Capture the cell that displays the provided text and extract its [x, y] central coordinate. 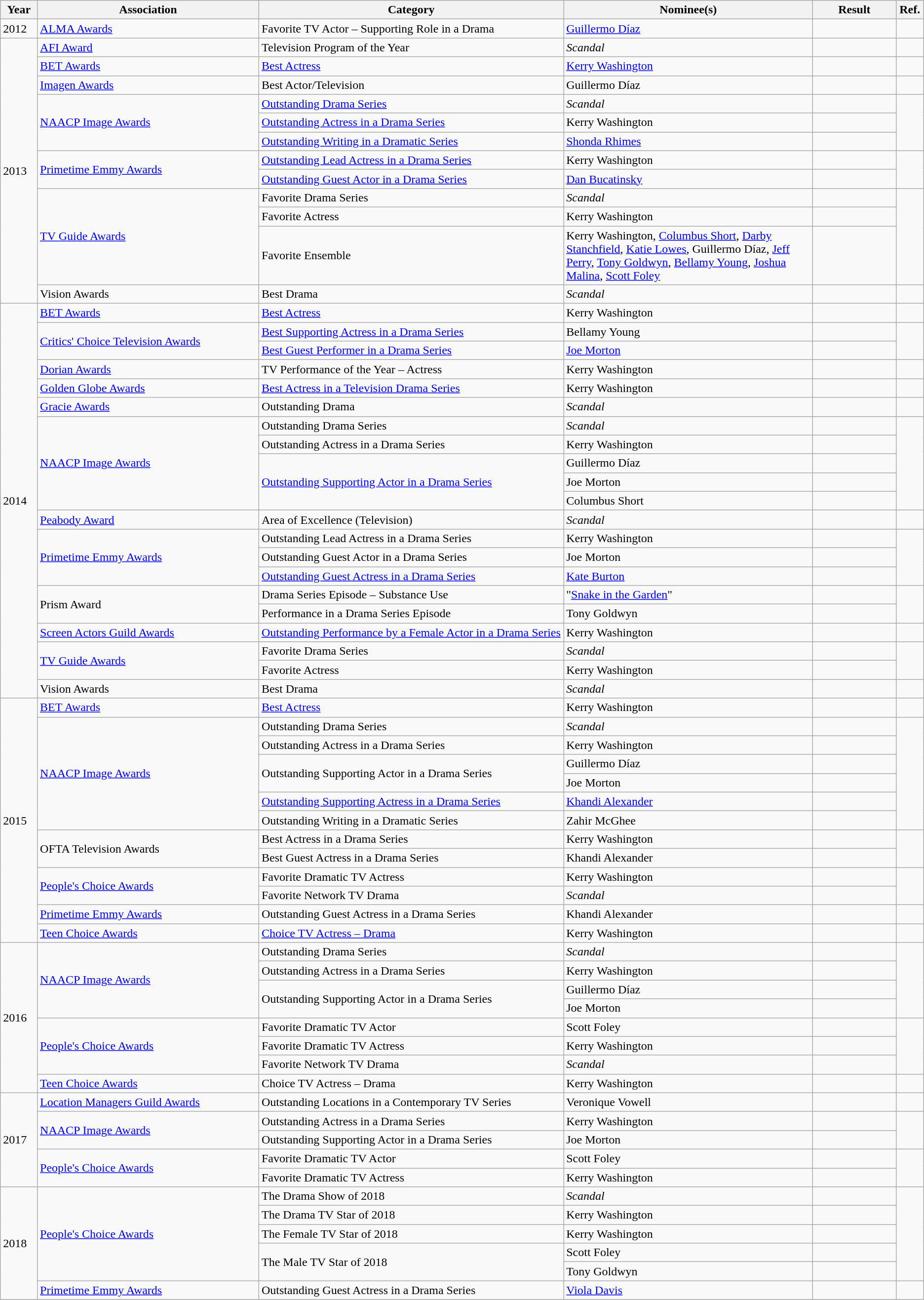
Dorian Awards [148, 369]
2015 [19, 821]
Area of Excellence (Television) [411, 519]
Kerry Washington, Columbus Short, Darby Stanchfield, Katie Lowes, Guillermo Díaz, Jeff Perry, Tony Goldwyn, Bellamy Young, Joshua Malina, Scott Foley [688, 256]
Prism Award [148, 604]
Veronique Vowell [688, 1102]
The Drama TV Star of 2018 [411, 1215]
Viola Davis [688, 1290]
TV Performance of the Year – Actress [411, 369]
The Female TV Star of 2018 [411, 1234]
Ref. [910, 10]
2012 [19, 29]
Outstanding Supporting Actress in a Drama Series [411, 801]
Bellamy Young [688, 332]
2014 [19, 501]
Peabody Award [148, 519]
The Male TV Star of 2018 [411, 1262]
2017 [19, 1140]
Drama Series Episode – Substance Use [411, 595]
2013 [19, 171]
Location Managers Guild Awards [148, 1102]
"Snake in the Garden" [688, 595]
Dan Bucatinsky [688, 179]
Favorite TV Actor – Supporting Role in a Drama [411, 29]
Imagen Awards [148, 85]
Shonda Rhimes [688, 141]
Best Guest Performer in a Drama Series [411, 351]
Television Program of the Year [411, 47]
Association [148, 10]
Best Actress in a Television Drama Series [411, 388]
Golden Globe Awards [148, 388]
Favorite Ensemble [411, 256]
Category [411, 10]
Best Actor/Television [411, 85]
Outstanding Drama [411, 407]
2016 [19, 1018]
2018 [19, 1243]
The Drama Show of 2018 [411, 1196]
Year [19, 10]
ALMA Awards [148, 29]
Columbus Short [688, 501]
Outstanding Locations in a Contemporary TV Series [411, 1102]
Critics' Choice Television Awards [148, 341]
Best Supporting Actress in a Drama Series [411, 332]
Result [854, 10]
Zahir McGhee [688, 820]
Gracie Awards [148, 407]
Best Guest Actress in a Drama Series [411, 858]
OFTA Television Awards [148, 848]
Best Actress in a Drama Series [411, 839]
Kate Burton [688, 576]
AFI Award [148, 47]
Performance in a Drama Series Episode [411, 614]
Screen Actors Guild Awards [148, 632]
Nominee(s) [688, 10]
Outstanding Performance by a Female Actor in a Drama Series [411, 632]
